For the text-containing cell, return its midpoint in (X, Y) coordinate format. 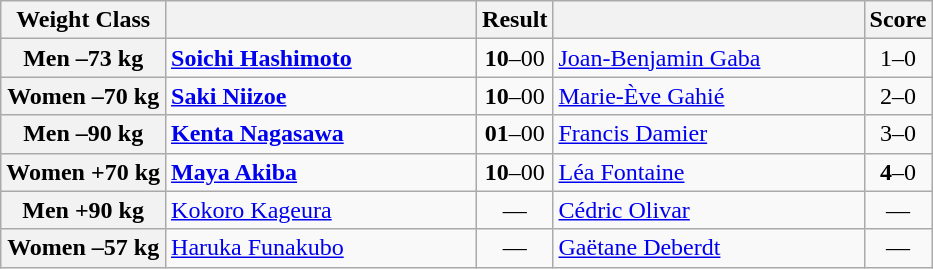
Soichi Hashimoto (322, 58)
Men –73 kg (84, 58)
Men +90 kg (84, 210)
Gaëtane Deberdt (708, 248)
Women +70 kg (84, 172)
Kokoro Kageura (322, 210)
Joan-Benjamin Gaba (708, 58)
Weight Class (84, 20)
Haruka Funakubo (322, 248)
Kenta Nagasawa (322, 134)
Women –57 kg (84, 248)
01–00 (515, 134)
Cédric Olivar (708, 210)
Score (898, 20)
4–0 (898, 172)
Women –70 kg (84, 96)
Marie-Ève Gahié (708, 96)
Men –90 kg (84, 134)
Léa Fontaine (708, 172)
1–0 (898, 58)
3–0 (898, 134)
Francis Damier (708, 134)
Saki Niizoe (322, 96)
Maya Akiba (322, 172)
Result (515, 20)
2–0 (898, 96)
